Output the [X, Y] coordinate of the center of the cell containing the given text.  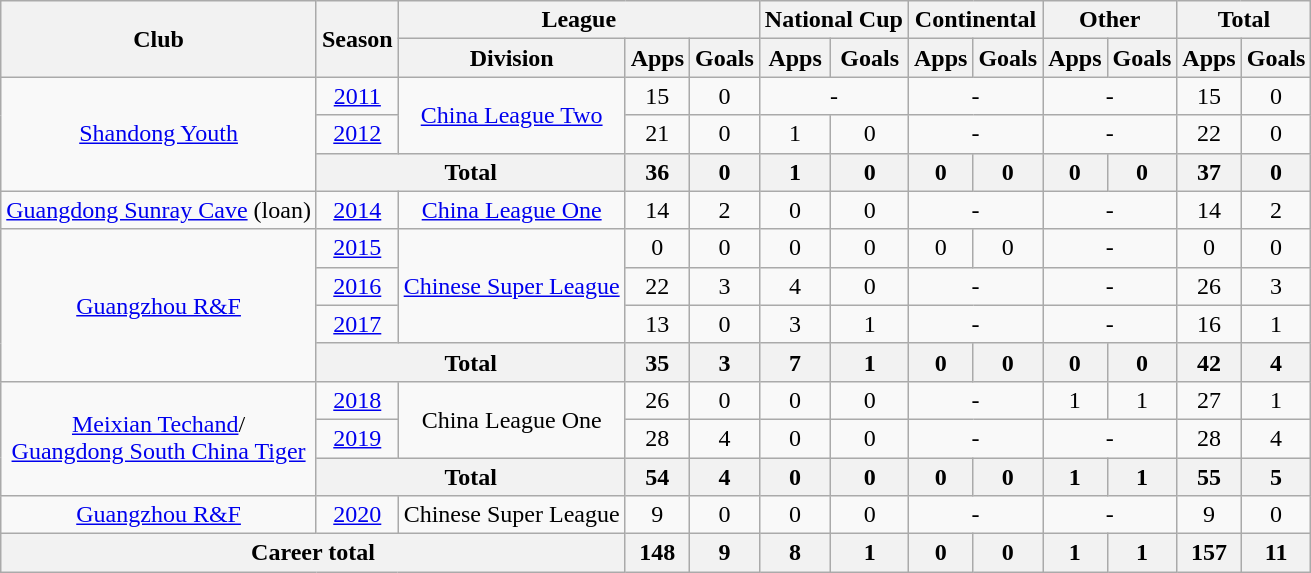
55 [1209, 477]
Division [512, 58]
China League Two [512, 115]
Season [357, 39]
Shandong Youth [159, 134]
8 [795, 553]
54 [657, 477]
36 [657, 172]
13 [657, 324]
Career total [313, 553]
2011 [357, 96]
35 [657, 362]
37 [1209, 172]
Other [1110, 20]
42 [1209, 362]
2016 [357, 286]
2020 [357, 515]
2018 [357, 400]
157 [1209, 553]
Meixian Techand/Guangdong South China Tiger [159, 438]
Club [159, 39]
5 [1276, 477]
2014 [357, 210]
21 [657, 134]
National Cup [834, 20]
2019 [357, 438]
2017 [357, 324]
27 [1209, 400]
148 [657, 553]
7 [795, 362]
2012 [357, 134]
League [578, 20]
16 [1209, 324]
2015 [357, 248]
Guangdong Sunray Cave (loan) [159, 210]
11 [1276, 553]
Continental [975, 20]
